Scan for the cell matching the given text and deliver its [x, y] coordinate at center. 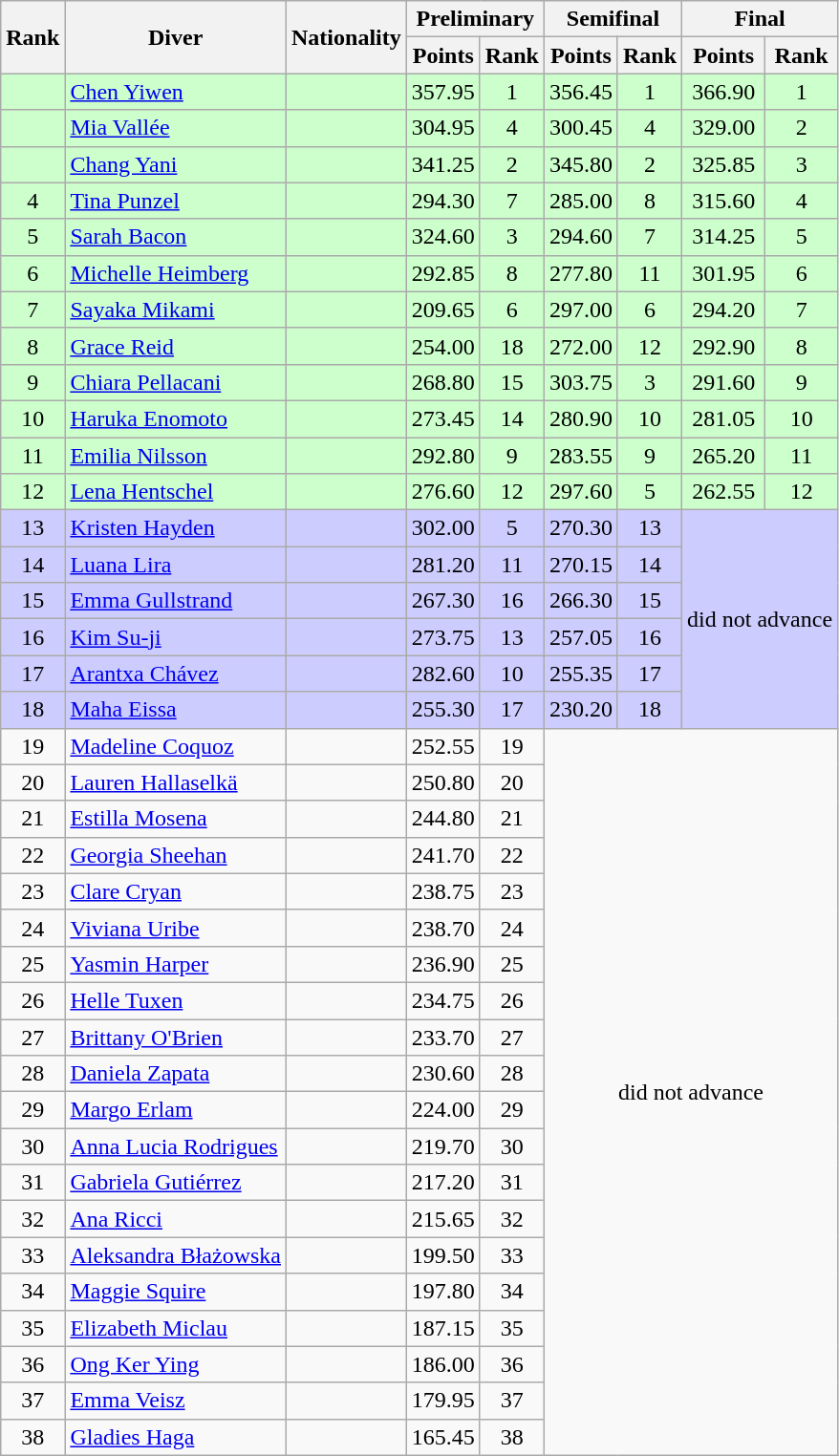
Michelle Heimberg [176, 273]
199.50 [443, 1255]
Diver [176, 37]
285.00 [581, 201]
Georgia Sheehan [176, 855]
Madeline Coquoz [176, 746]
294.20 [724, 310]
366.90 [724, 92]
Emma Veisz [176, 1401]
257.05 [581, 637]
294.60 [581, 237]
244.80 [443, 819]
Mia Vallée [176, 128]
186.00 [443, 1364]
Yasmin Harper [176, 964]
324.60 [443, 237]
238.70 [443, 928]
217.20 [443, 1183]
Margo Erlam [176, 1110]
281.20 [443, 565]
292.90 [724, 346]
Viviana Uribe [176, 928]
179.95 [443, 1401]
266.30 [581, 601]
270.30 [581, 528]
Ana Ricci [176, 1219]
303.75 [581, 382]
Arantxa Chávez [176, 674]
283.55 [581, 456]
Lauren Hallaselkä [176, 782]
241.70 [443, 855]
238.75 [443, 891]
252.55 [443, 746]
Kim Su-ji [176, 637]
277.80 [581, 273]
Semifinal [613, 19]
236.90 [443, 964]
270.15 [581, 565]
Nationality [347, 37]
Maggie Squire [176, 1292]
233.70 [443, 1037]
314.25 [724, 237]
262.55 [724, 492]
Chang Yani [176, 164]
Haruka Enomoto [176, 418]
Emilia Nilsson [176, 456]
215.65 [443, 1219]
Luana Lira [176, 565]
292.85 [443, 273]
291.60 [724, 382]
281.05 [724, 418]
250.80 [443, 782]
273.75 [443, 637]
Final [761, 19]
292.80 [443, 456]
255.35 [581, 674]
Chen Yiwen [176, 92]
234.75 [443, 1000]
315.60 [724, 201]
Sarah Bacon [176, 237]
297.00 [581, 310]
325.85 [724, 164]
230.20 [581, 710]
Chiara Pellacani [176, 382]
197.80 [443, 1292]
345.80 [581, 164]
230.60 [443, 1074]
Anna Lucia Rodrigues [176, 1146]
356.45 [581, 92]
294.30 [443, 201]
Sayaka Mikami [176, 310]
Emma Gullstrand [176, 601]
297.60 [581, 492]
300.45 [581, 128]
329.00 [724, 128]
Aleksandra Błażowska [176, 1255]
Maha Eissa [176, 710]
Estilla Mosena [176, 819]
Grace Reid [176, 346]
254.00 [443, 346]
Kristen Hayden [176, 528]
224.00 [443, 1110]
280.90 [581, 418]
165.45 [443, 1437]
Lena Hentschel [176, 492]
209.65 [443, 310]
Clare Cryan [176, 891]
265.20 [724, 456]
301.95 [724, 273]
304.95 [443, 128]
Elizabeth Miclau [176, 1328]
267.30 [443, 601]
Helle Tuxen [176, 1000]
187.15 [443, 1328]
Ong Ker Ying [176, 1364]
273.45 [443, 418]
255.30 [443, 710]
272.00 [581, 346]
341.25 [443, 164]
282.60 [443, 674]
Daniela Zapata [176, 1074]
Gabriela Gutiérrez [176, 1183]
357.95 [443, 92]
Brittany O'Brien [176, 1037]
276.60 [443, 492]
302.00 [443, 528]
Preliminary [475, 19]
268.80 [443, 382]
Tina Punzel [176, 201]
219.70 [443, 1146]
Gladies Haga [176, 1437]
